Locate the cell with the specified text and output its (X, Y) center coordinate. 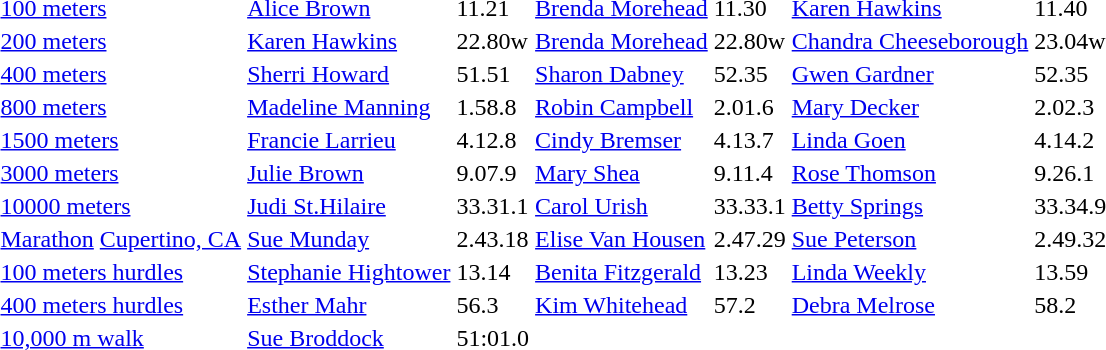
Esther Mahr (349, 305)
Debra Melrose (910, 305)
2.01.6 (750, 107)
Elise Van Housen (622, 239)
Kim Whitehead (622, 305)
Mary Shea (622, 173)
4.12.8 (493, 140)
52.35 (750, 74)
2.47.29 (750, 239)
Gwen Gardner (910, 74)
4.13.7 (750, 140)
9.07.9 (493, 173)
Madeline Manning (349, 107)
Mary Decker (910, 107)
56.3 (493, 305)
Linda Weekly (910, 272)
Chandra Cheeseborough (910, 41)
33.33.1 (750, 206)
57.2 (750, 305)
Karen Hawkins (349, 41)
Linda Goen (910, 140)
1.58.8 (493, 107)
Cindy Bremser (622, 140)
Sue Peterson (910, 239)
Judi St.Hilaire (349, 206)
Julie Brown (349, 173)
Robin Campbell (622, 107)
Benita Fitzgerald (622, 272)
Sherri Howard (349, 74)
51.51 (493, 74)
Betty Springs (910, 206)
2.43.18 (493, 239)
9.11.4 (750, 173)
13.14 (493, 272)
Rose Thomson (910, 173)
33.31.1 (493, 206)
13.23 (750, 272)
Carol Urish (622, 206)
Stephanie Hightower (349, 272)
Francie Larrieu (349, 140)
Sue Munday (349, 239)
Sharon Dabney (622, 74)
Brenda Morehead (622, 41)
